From the cell containing the given text, extract its center point as [x, y] coordinate. 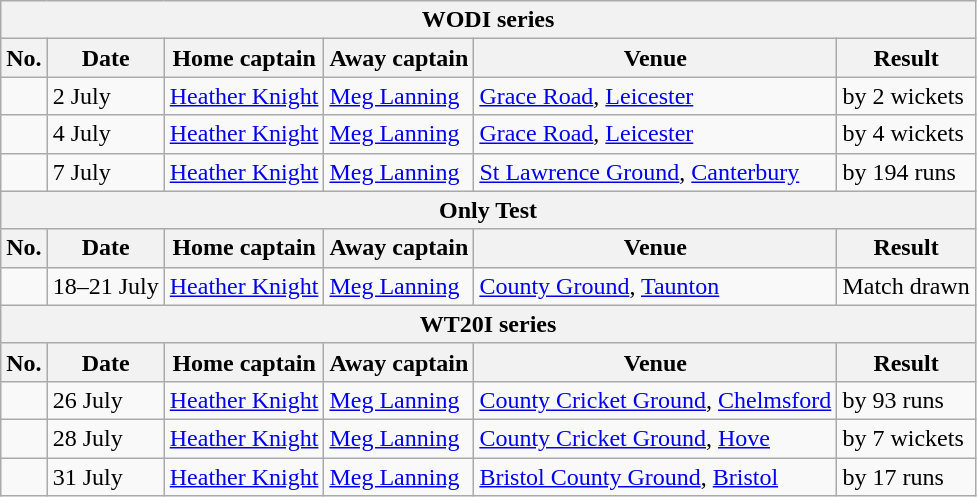
County Ground, Taunton [656, 286]
Only Test [488, 210]
by 2 wickets [906, 96]
WT20I series [488, 324]
Match drawn [906, 286]
by 7 wickets [906, 438]
by 194 runs [906, 172]
26 July [106, 400]
7 July [106, 172]
WODI series [488, 20]
County Cricket Ground, Hove [656, 438]
by 17 runs [906, 477]
2 July [106, 96]
St Lawrence Ground, Canterbury [656, 172]
4 July [106, 134]
County Cricket Ground, Chelmsford [656, 400]
18–21 July [106, 286]
28 July [106, 438]
31 July [106, 477]
Bristol County Ground, Bristol [656, 477]
by 93 runs [906, 400]
by 4 wickets [906, 134]
